Locate the cell with the specified text and output its (x, y) center coordinate. 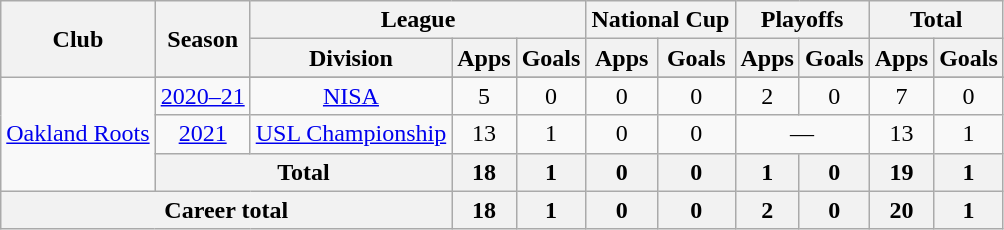
Club (78, 39)
2020–21 (202, 96)
20 (901, 210)
5 (484, 96)
7 (901, 96)
19 (901, 172)
League (418, 20)
Division (351, 58)
NISA (351, 96)
Oakland Roots (78, 134)
USL Championship (351, 134)
Career total (226, 210)
National Cup (660, 20)
— (802, 134)
2021 (202, 134)
Playoffs (802, 20)
Season (202, 39)
